Return [X, Y] of the center of cell containing provided text 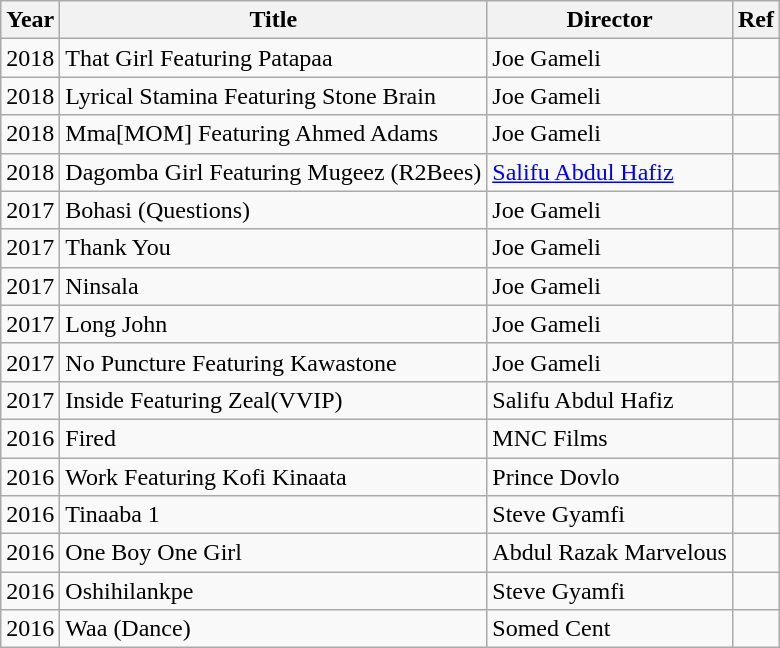
Fired [274, 438]
Somed Cent [610, 629]
Work Featuring Kofi Kinaata [274, 477]
Dagomba Girl Featuring Mugeez (R2Bees) [274, 172]
Abdul Razak Marvelous [610, 553]
Mma[MOM] Featuring Ahmed Adams [274, 134]
No Puncture Featuring Kawastone [274, 362]
Ref [756, 20]
Inside Featuring Zeal(VVIP) [274, 400]
Thank You [274, 248]
Ninsala [274, 286]
Year [30, 20]
Oshihilankpe [274, 591]
Waa (Dance) [274, 629]
Director [610, 20]
Long John [274, 324]
Lyrical Stamina Featuring Stone Brain [274, 96]
Prince Dovlo [610, 477]
MNC Films [610, 438]
One Boy One Girl [274, 553]
Tinaaba 1 [274, 515]
Title [274, 20]
That Girl Featuring Patapaa [274, 58]
Bohasi (Questions) [274, 210]
